Identify which cell holds the provided text, then report its (X, Y) central coordinate. 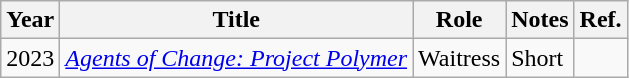
Short (540, 58)
2023 (30, 58)
Notes (540, 20)
Waitress (460, 58)
Agents of Change: Project Polymer (236, 58)
Year (30, 20)
Title (236, 20)
Role (460, 20)
Ref. (600, 20)
